Find where the given text appears and provide that cell's center as [X, Y] coordinate. 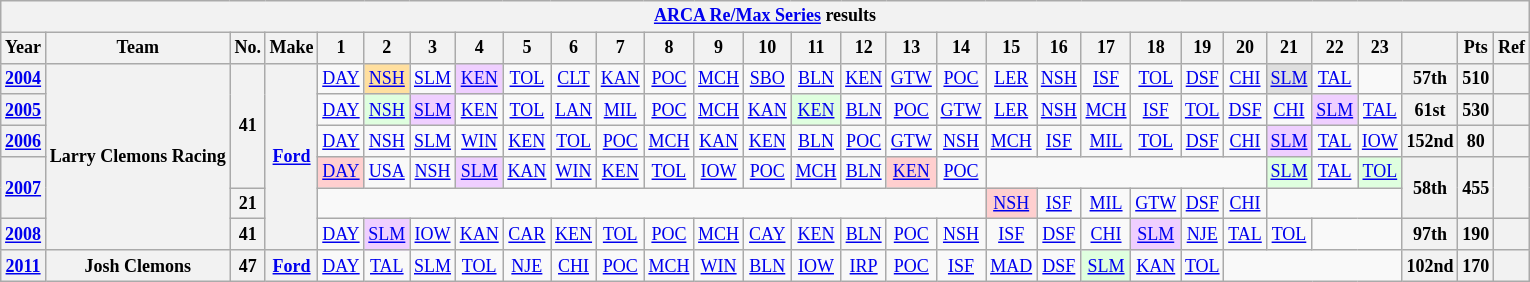
CAR [527, 234]
510 [1476, 78]
Pts [1476, 48]
22 [1335, 48]
530 [1476, 110]
8 [669, 48]
19 [1202, 48]
17 [1106, 48]
190 [1476, 234]
Make [292, 48]
No. [248, 48]
CLT [574, 78]
15 [1012, 48]
18 [1156, 48]
IRP [864, 266]
7 [620, 48]
80 [1476, 140]
Year [24, 48]
11 [816, 48]
Team [138, 48]
3 [433, 48]
Josh Clemons [138, 266]
5 [527, 48]
102nd [1430, 266]
2007 [24, 188]
CAY [767, 234]
10 [767, 48]
6 [574, 48]
152nd [1430, 140]
97th [1430, 234]
61st [1430, 110]
14 [961, 48]
16 [1058, 48]
2006 [24, 140]
MAD [1012, 266]
23 [1380, 48]
12 [864, 48]
USA [387, 172]
20 [1245, 48]
2008 [24, 234]
2005 [24, 110]
455 [1476, 188]
Larry Clemons Racing [138, 156]
4 [479, 48]
LAN [574, 110]
ARCA Re/Max Series results [765, 16]
170 [1476, 266]
SBO [767, 78]
47 [248, 266]
57th [1430, 78]
2011 [24, 266]
13 [911, 48]
2004 [24, 78]
9 [719, 48]
1 [341, 48]
58th [1430, 188]
2 [387, 48]
Ref [1512, 48]
